Return the (X, Y) coordinate for the center point of the cell that contains the specified text.  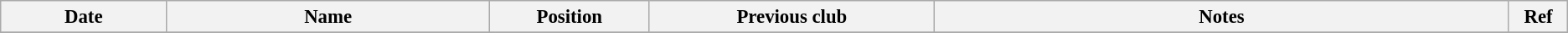
Date (84, 17)
Previous club (792, 17)
Notes (1222, 17)
Ref (1538, 17)
Name (328, 17)
Position (570, 17)
